Output the [X, Y] coordinate of the center of the cell containing the given text.  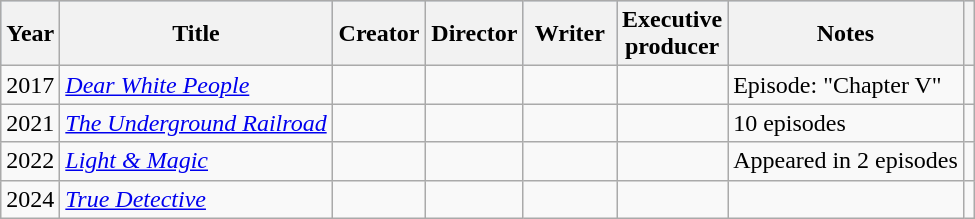
Creator [379, 34]
Episode: "Chapter V" [846, 85]
Year [30, 34]
True Detective [196, 199]
Director [474, 34]
2021 [30, 123]
Appeared in 2 episodes [846, 161]
2024 [30, 199]
Dear White People [196, 85]
Notes [846, 34]
2017 [30, 85]
Title [196, 34]
Light & Magic [196, 161]
Executiveproducer [672, 34]
2022 [30, 161]
Writer [570, 34]
The Underground Railroad [196, 123]
10 episodes [846, 123]
